Return the (X, Y) coordinate for the center point of the cell that contains the specified text.  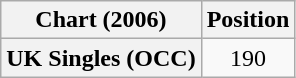
UK Singles (OCC) (101, 58)
Chart (2006) (101, 20)
190 (248, 58)
Position (248, 20)
